Return (X, Y) of the center of cell containing provided text 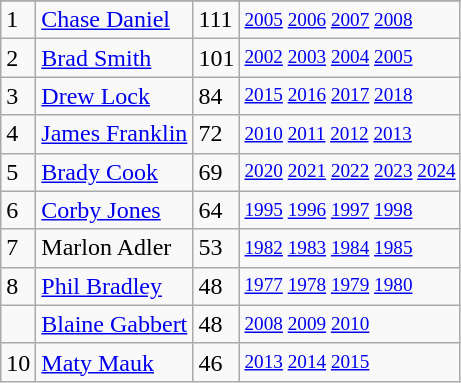
1 (18, 20)
1977 1978 1979 1980 (350, 286)
69 (216, 172)
4 (18, 134)
Chase Daniel (114, 20)
2008 2009 2010 (350, 324)
1982 1983 1984 1985 (350, 248)
1995 1996 1997 1998 (350, 210)
101 (216, 58)
10 (18, 362)
Maty Mauk (114, 362)
46 (216, 362)
2010 2011 2012 2013 (350, 134)
Drew Lock (114, 96)
2 (18, 58)
8 (18, 286)
2013 2014 2015 (350, 362)
Corby Jones (114, 210)
111 (216, 20)
Blaine Gabbert (114, 324)
Phil Bradley (114, 286)
6 (18, 210)
2002 2003 2004 2005 (350, 58)
James Franklin (114, 134)
72 (216, 134)
53 (216, 248)
Brady Cook (114, 172)
2015 2016 2017 2018 (350, 96)
5 (18, 172)
2005 2006 2007 2008 (350, 20)
3 (18, 96)
84 (216, 96)
64 (216, 210)
7 (18, 248)
Marlon Adler (114, 248)
2020 2021 2022 2023 2024 (350, 172)
Brad Smith (114, 58)
